Provide the [X, Y] coordinate of the cell's center where the given text is located.  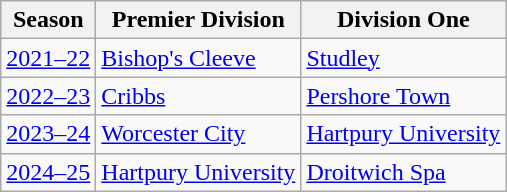
Division One [404, 20]
Premier Division [198, 20]
Droitwich Spa [404, 172]
Cribbs [198, 96]
2023–24 [48, 134]
2024–25 [48, 172]
Worcester City [198, 134]
2022–23 [48, 96]
Studley [404, 58]
Season [48, 20]
Bishop's Cleeve [198, 58]
Pershore Town [404, 96]
2021–22 [48, 58]
